Pinpoint the cell where the given text exists, returning its [x, y] midpoint coordinate. 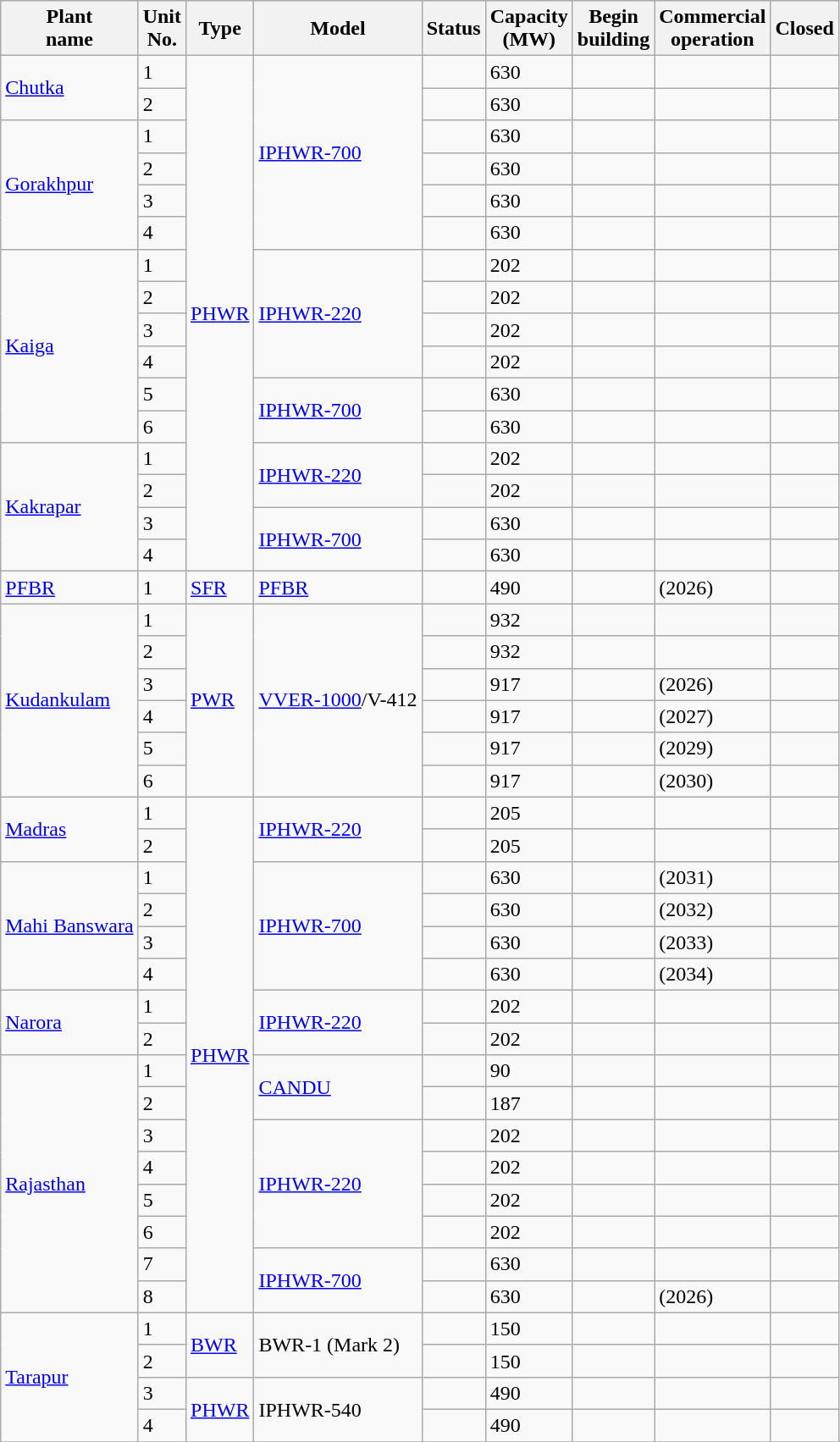
VVER-1000/V-412 [338, 700]
Tarapur [69, 1377]
IPHWR-540 [338, 1409]
Kaiga [69, 345]
(2031) [713, 877]
Rajasthan [69, 1184]
Plantname [69, 29]
8 [162, 1296]
(2029) [713, 749]
Mahi Banswara [69, 925]
Closed [804, 29]
(2034) [713, 975]
Gorakhpur [69, 185]
Status [454, 29]
(2032) [713, 909]
(2027) [713, 716]
SFR [220, 588]
Kudankulam [69, 700]
Chutka [69, 88]
187 [528, 1103]
Type [220, 29]
90 [528, 1071]
PWR [220, 700]
BWR [220, 1345]
Beginbuilding [613, 29]
Kakrapar [69, 507]
Commercialoperation [713, 29]
UnitNo. [162, 29]
BWR-1 (Mark 2) [338, 1345]
(2033) [713, 942]
Capacity(MW) [528, 29]
7 [162, 1264]
(2030) [713, 781]
CANDU [338, 1087]
Model [338, 29]
Narora [69, 1023]
Madras [69, 829]
